From the cell containing the given text, extract its center point as [x, y] coordinate. 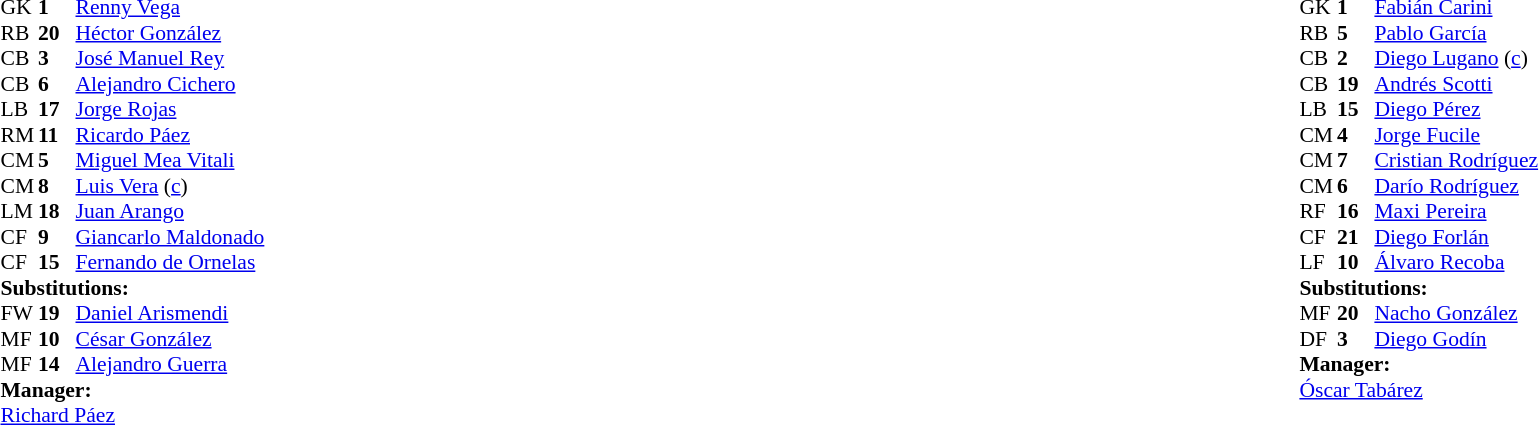
Andrés Scotti [1456, 84]
Luis Vera (c) [170, 186]
Miguel Mea Vitali [170, 161]
FW [19, 313]
17 [57, 109]
Diego Pérez [1456, 109]
Héctor González [170, 33]
LM [19, 211]
9 [57, 237]
RF [1318, 211]
Jorge Rojas [170, 109]
18 [57, 211]
7 [1356, 161]
Giancarlo Maldonado [170, 237]
Ricardo Páez [170, 135]
Álvaro Recoba [1456, 263]
8 [57, 186]
LF [1318, 263]
Darío Rodríguez [1456, 186]
DF [1318, 339]
Diego Godín [1456, 339]
Diego Forlán [1456, 237]
Óscar Tabárez [1418, 390]
Maxi Pereira [1456, 211]
21 [1356, 237]
16 [1356, 211]
Jorge Fucile [1456, 135]
Daniel Arismendi [170, 313]
Nacho González [1456, 313]
11 [57, 135]
4 [1356, 135]
José Manuel Rey [170, 59]
RM [19, 135]
2 [1356, 59]
Juan Arango [170, 211]
Diego Lugano (c) [1456, 59]
Fernando de Ornelas [170, 263]
14 [57, 365]
Pablo García [1456, 33]
Alejandro Cichero [170, 84]
Cristian Rodríguez [1456, 161]
Alejandro Guerra [170, 365]
César González [170, 339]
